Return [x, y] of the center of cell containing provided text 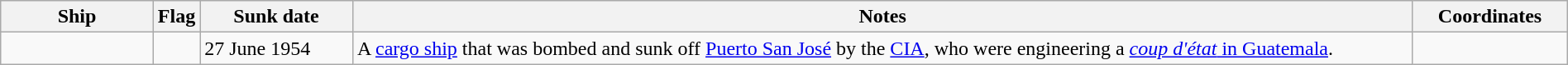
Sunk date [276, 17]
A cargo ship that was bombed and sunk off Puerto San José by the CIA, who were engineering a coup d'état in Guatemala. [882, 48]
Notes [882, 17]
Ship [78, 17]
Coordinates [1490, 17]
Flag [176, 17]
27 June 1954 [276, 48]
